Locate the cell with the specified text and output its [X, Y] center coordinate. 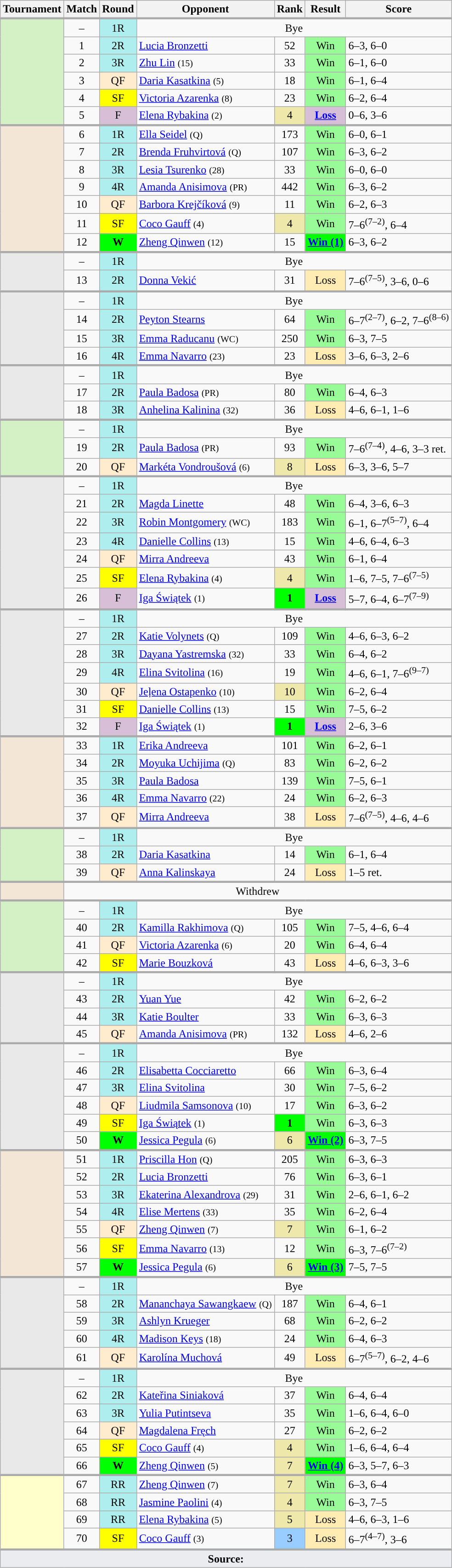
7–6(7–4), 4–6, 3–3 ret. [399, 448]
3–6, 6–3, 2–6 [399, 356]
Round [118, 10]
Withdrew [258, 891]
Daria Kasatkina [205, 855]
Paula Badosa [205, 780]
Elena Rybakina (4) [205, 578]
Robin Montgomery (WC) [205, 522]
28 [82, 653]
6–4, 3–6, 6–3 [399, 503]
132 [289, 1035]
Elina Svitolina [205, 1088]
Katie Boulter [205, 1017]
Lesia Tsurenko (28) [205, 169]
Yuan Yue [205, 999]
7–5, 6–1 [399, 780]
Emma Raducanu (WC) [205, 338]
Ekaterina Alexandrova (29) [205, 1194]
Kateřina Siniaková [205, 1396]
Source: [226, 1558]
Elena Rybakina (2) [205, 116]
4–6, 6–3, 3–6 [399, 963]
6–0, 6–0 [399, 169]
2–6, 6–1, 6–2 [399, 1194]
Emma Navarro (13) [205, 1248]
6–2, 6–1 [399, 745]
4–6, 6–4, 6–3 [399, 541]
22 [82, 522]
250 [289, 338]
101 [289, 745]
7–6(7–5), 3–6, 0–6 [399, 280]
7–5, 7–5 [399, 1268]
205 [289, 1159]
6–4, 6–1 [399, 1304]
7–6(7–2), 6–4 [399, 223]
1–5 ret. [399, 873]
69 [82, 1519]
Mananchaya Sawangkaew (Q) [205, 1304]
26 [82, 599]
29 [82, 672]
Victoria Azarenka (8) [205, 98]
5–7, 6–4, 6–7(7–9) [399, 599]
Ella Seidel (Q) [205, 134]
4–6, 6–1, 7–6(9–7) [399, 672]
Tournament [32, 10]
13 [82, 280]
2 [82, 63]
187 [289, 1304]
6–3, 5–7, 6–3 [399, 1466]
Kamilla Rakhimova (Q) [205, 927]
51 [82, 1159]
50 [82, 1141]
9 [82, 187]
70 [82, 1539]
63 [82, 1413]
139 [289, 780]
Brenda Fruhvirtová (Q) [205, 152]
65 [82, 1448]
61 [82, 1358]
Score [399, 10]
6–7(5–7), 6–2, 4–6 [399, 1358]
Elisabetta Cocciaretto [205, 1070]
1–6, 6–4, 6–0 [399, 1413]
4–6, 6–3, 6–2 [399, 636]
4–6, 6–1, 1–6 [399, 411]
7–5, 4–6, 6–4 [399, 927]
6–7(4–7), 3–6 [399, 1539]
6–1, 6–7(5–7), 6–4 [399, 522]
Peyton Stearns [205, 320]
6–3, 6–1 [399, 1177]
Opponent [205, 10]
Barbora Krejčíková (9) [205, 204]
Emma Navarro (22) [205, 798]
25 [82, 578]
107 [289, 152]
Madison Keys (18) [205, 1339]
Ashlyn Krueger [205, 1321]
34 [82, 763]
Zheng Qinwen (12) [205, 243]
109 [289, 636]
183 [289, 522]
Daria Kasatkina (5) [205, 80]
Jasmine Paolini (4) [205, 1502]
173 [289, 134]
7–6(7–5), 4–6, 4–6 [399, 817]
58 [82, 1304]
45 [82, 1035]
Rank [289, 10]
6–1, 6–2 [399, 1229]
Coco Gauff (3) [205, 1539]
41 [82, 945]
1–6, 6–4, 6–4 [399, 1448]
40 [82, 927]
16 [82, 356]
Win (4) [325, 1466]
Win (1) [325, 243]
Marie Bouzková [205, 963]
1–6, 7–5, 7–6(7–5) [399, 578]
6–3, 7–6(7–2) [399, 1248]
56 [82, 1248]
Erika Andreeva [205, 745]
Dayana Yastremska (32) [205, 653]
46 [82, 1070]
Win (3) [325, 1268]
67 [82, 1484]
Win (2) [325, 1141]
Magdalena Fręch [205, 1431]
Result [325, 10]
Markéta Vondroušová (6) [205, 467]
Katie Volynets (Q) [205, 636]
54 [82, 1212]
Elena Rybakina (5) [205, 1519]
6–1, 6–0 [399, 63]
6–4, 6–2 [399, 653]
Zhu Lin (15) [205, 63]
0–6, 3–6 [399, 116]
21 [82, 503]
47 [82, 1088]
4–6, 6–3, 1–6 [399, 1519]
55 [82, 1229]
83 [289, 763]
76 [289, 1177]
105 [289, 927]
6–7(2–7), 6–2, 7–6(8–6) [399, 320]
Moyuka Uchijima (Q) [205, 763]
Magda Linette [205, 503]
Karolína Muchová [205, 1358]
62 [82, 1396]
39 [82, 873]
Yulia Putintseva [205, 1413]
Anna Kalinskaya [205, 873]
6–0, 6–1 [399, 134]
Donna Vekić [205, 280]
2–6, 3–6 [399, 727]
Elina Svitolina (16) [205, 672]
Anhelina Kalinina (32) [205, 411]
Jeļena Ostapenko (10) [205, 692]
57 [82, 1268]
Elise Mertens (33) [205, 1212]
4–6, 2–6 [399, 1035]
442 [289, 187]
6–3, 3–6, 5–7 [399, 467]
53 [82, 1194]
Zheng Qinwen (5) [205, 1466]
32 [82, 727]
Match [82, 10]
59 [82, 1321]
60 [82, 1339]
93 [289, 448]
Victoria Azarenka (6) [205, 945]
6–3, 6–0 [399, 46]
Priscilla Hon (Q) [205, 1159]
Liudmila Samsonova (10) [205, 1105]
44 [82, 1017]
80 [289, 393]
Emma Navarro (23) [205, 356]
